Output the [X, Y] coordinate of the center of the cell containing the given text.  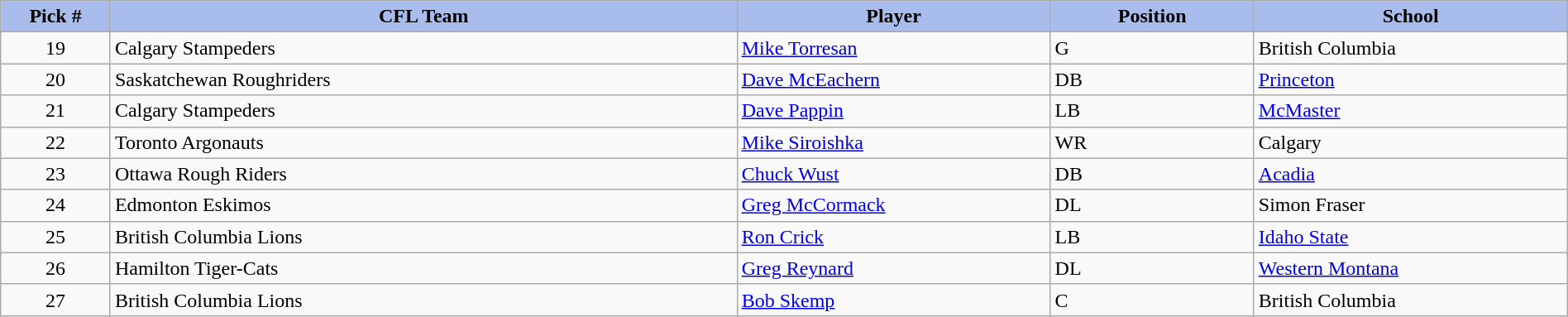
Ottawa Rough Riders [423, 174]
Mike Siroishka [893, 142]
Greg McCormack [893, 205]
Princeton [1411, 79]
Dave Pappin [893, 111]
21 [56, 111]
24 [56, 205]
19 [56, 48]
CFL Team [423, 17]
Calgary [1411, 142]
22 [56, 142]
Mike Torresan [893, 48]
Chuck Wust [893, 174]
School [1411, 17]
Toronto Argonauts [423, 142]
C [1152, 300]
G [1152, 48]
Western Montana [1411, 268]
Hamilton Tiger-Cats [423, 268]
Pick # [56, 17]
25 [56, 237]
McMaster [1411, 111]
Position [1152, 17]
Player [893, 17]
26 [56, 268]
Bob Skemp [893, 300]
Simon Fraser [1411, 205]
23 [56, 174]
Ron Crick [893, 237]
Greg Reynard [893, 268]
Edmonton Eskimos [423, 205]
27 [56, 300]
Acadia [1411, 174]
20 [56, 79]
Saskatchewan Roughriders [423, 79]
Dave McEachern [893, 79]
Idaho State [1411, 237]
WR [1152, 142]
